Locate the cell with the specified text and output its [x, y] center coordinate. 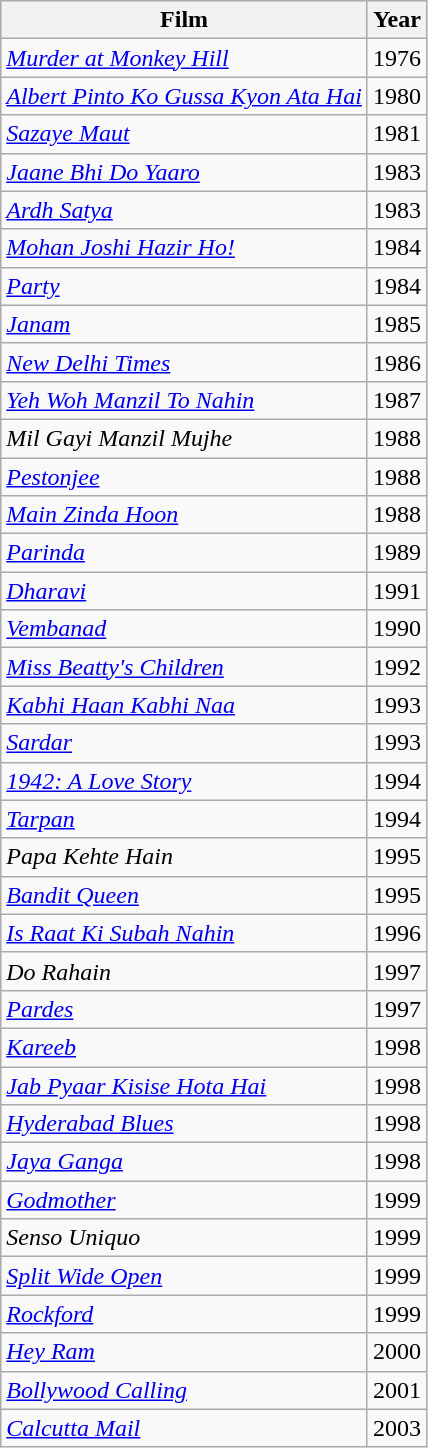
1987 [396, 400]
Murder at Monkey Hill [184, 58]
Bollywood Calling [184, 1390]
New Delhi Times [184, 362]
Senso Uniquo [184, 1238]
Hey Ram [184, 1352]
1989 [396, 553]
Vembanad [184, 629]
Year [396, 20]
1990 [396, 629]
Jaane Bhi Do Yaaro [184, 172]
1980 [396, 96]
Mohan Joshi Hazir Ho! [184, 248]
Miss Beatty's Children [184, 667]
2003 [396, 1428]
Papa Kehte Hain [184, 857]
Mil Gayi Manzil Mujhe [184, 438]
Pestonjee [184, 477]
Is Raat Ki Subah Nahin [184, 933]
Party [184, 286]
1991 [396, 591]
Ardh Satya [184, 210]
Albert Pinto Ko Gussa Kyon Ata Hai [184, 96]
Kareeb [184, 1047]
2001 [396, 1390]
Yeh Woh Manzil To Nahin [184, 400]
Main Zinda Hoon [184, 515]
Hyderabad Blues [184, 1124]
Split Wide Open [184, 1276]
Pardes [184, 1009]
1986 [396, 362]
1976 [396, 58]
2000 [396, 1352]
Kabhi Haan Kabhi Naa [184, 705]
Do Rahain [184, 971]
1996 [396, 933]
Godmother [184, 1200]
Bandit Queen [184, 895]
Jaya Ganga [184, 1162]
Rockford [184, 1314]
Parinda [184, 553]
Calcutta Mail [184, 1428]
1981 [396, 134]
Dharavi [184, 591]
1992 [396, 667]
1985 [396, 324]
Jab Pyaar Kisise Hota Hai [184, 1085]
Sardar [184, 743]
Sazaye Maut [184, 134]
Janam [184, 324]
Tarpan [184, 819]
Film [184, 20]
1942: A Love Story [184, 781]
